Determine the (X, Y) coordinate at the center of the cell enclosing the given text.  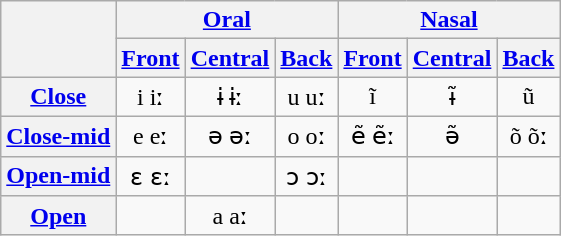
Close-mid (58, 136)
o oː (306, 136)
Open-mid (58, 176)
Open (58, 216)
ə̃ (452, 136)
Nasal (449, 20)
ũ (528, 97)
ə əː (230, 136)
Oral (227, 20)
a aː (230, 216)
ɨ ɨː (230, 97)
ẽ ẽː (372, 136)
u uː (306, 97)
e eː (150, 136)
Close (58, 97)
ɔ ɔː (306, 176)
ĩ (372, 97)
i iː (150, 97)
ɨ̃ (452, 97)
ɛ ɛː (150, 176)
õ õː (528, 136)
